Return (X, Y) of the center of cell containing provided text 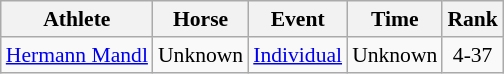
Time (394, 19)
4-37 (472, 55)
Event (298, 19)
Rank (472, 19)
Athlete (77, 19)
Individual (298, 55)
Hermann Mandl (77, 55)
Horse (200, 19)
